Identify which cell holds the provided text, then report its (x, y) central coordinate. 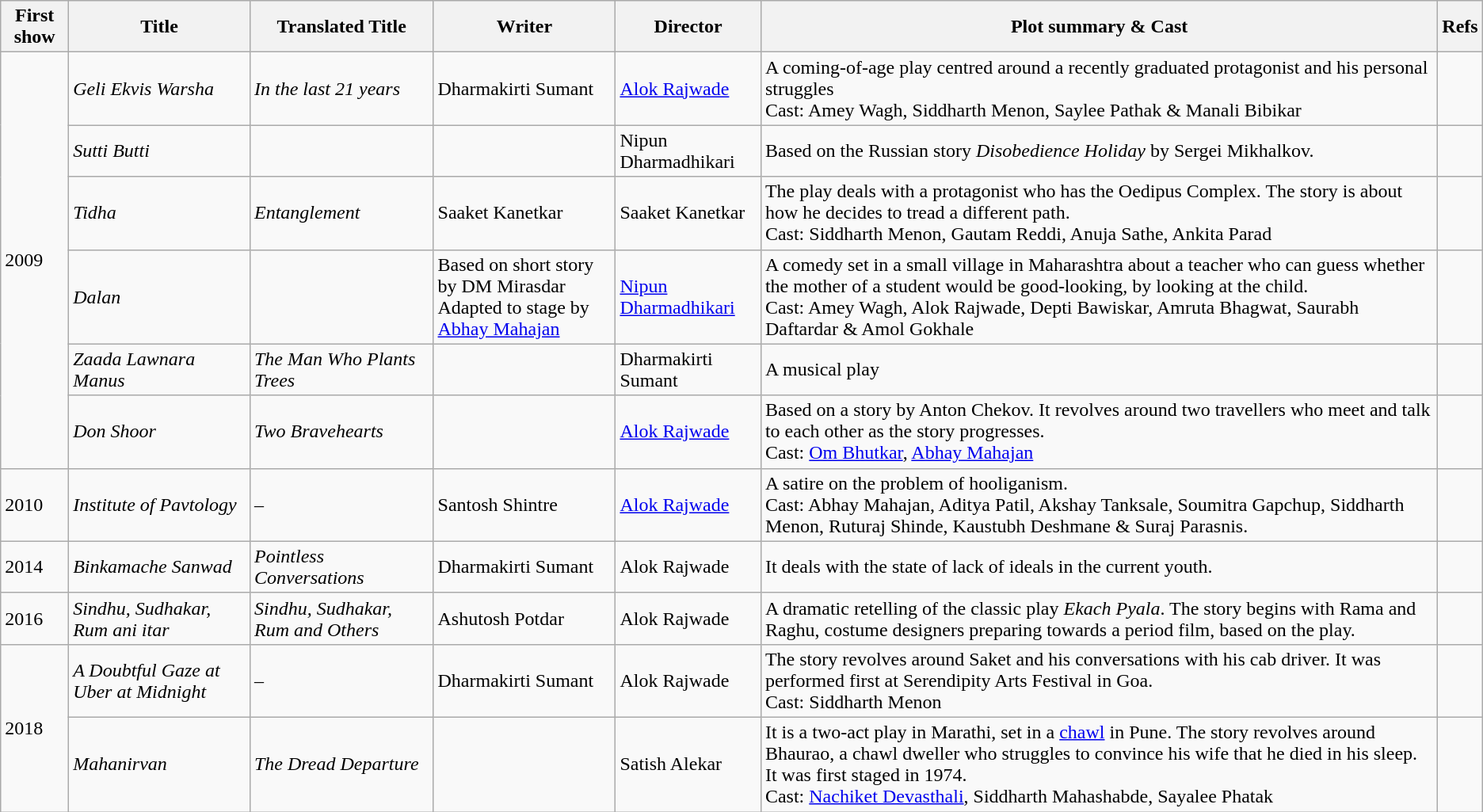
2018 (35, 727)
The Dread Departure (341, 764)
First show (35, 27)
Refs (1460, 27)
Two Bravehearts (341, 432)
Dalan (160, 296)
Based on short story by DM MirasdarAdapted to stage by Abhay Mahajan (524, 296)
Writer (524, 27)
In the last 21 years (341, 89)
Don Shoor (160, 432)
Translated Title (341, 27)
Plot summary & Cast (1099, 27)
Santosh Shintre (524, 505)
Title (160, 27)
2014 (35, 567)
Tidha (160, 213)
Pointless Conversations (341, 567)
Director (688, 27)
A musical play (1099, 369)
Binkamache Sanwad (160, 567)
Entanglement (341, 213)
Ashutosh Potdar (524, 618)
2016 (35, 618)
It deals with the state of lack of ideals in the current youth. (1099, 567)
A Doubtful Gaze at Uber at Midnight (160, 680)
Based on the Russian story Disobedience Holiday by Sergei Mikhalkov. (1099, 151)
Institute of Pavtology (160, 505)
Satish Alekar (688, 764)
Sindhu, Sudhakar, Rum ani itar (160, 618)
Zaada Lawnara Manus (160, 369)
Sutti Butti (160, 151)
Geli Ekvis Warsha (160, 89)
2010 (35, 505)
The Man Who Plants Trees (341, 369)
Mahanirvan (160, 764)
2009 (35, 260)
Sindhu, Sudhakar, Rum and Others (341, 618)
